Extract the (x, y) coordinate from the center of the cell holding the provided text.  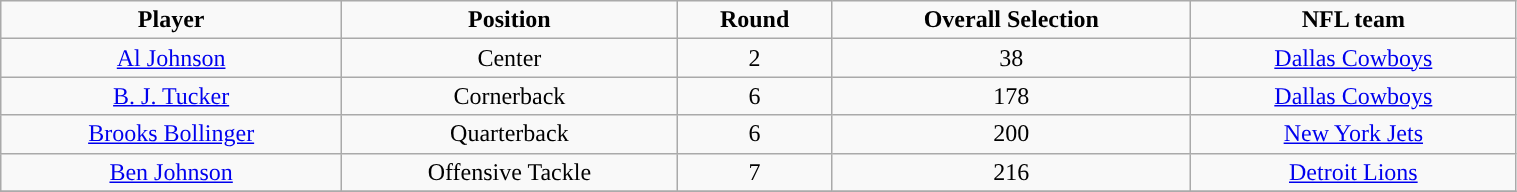
Al Johnson (172, 58)
Round (754, 20)
7 (754, 172)
2 (754, 58)
38 (1012, 58)
Brooks Bollinger (172, 134)
Offensive Tackle (510, 172)
Overall Selection (1012, 20)
Cornerback (510, 96)
Quarterback (510, 134)
New York Jets (1354, 134)
178 (1012, 96)
NFL team (1354, 20)
Position (510, 20)
200 (1012, 134)
Player (172, 20)
Center (510, 58)
Ben Johnson (172, 172)
216 (1012, 172)
Detroit Lions (1354, 172)
B. J. Tucker (172, 96)
